Detect which cell encompasses the target text, then output its [x, y] center coordinate. 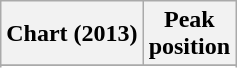
Peakposition [189, 34]
Chart (2013) [72, 34]
